Provide the [X, Y] coordinate of the cell's center where the given text is located.  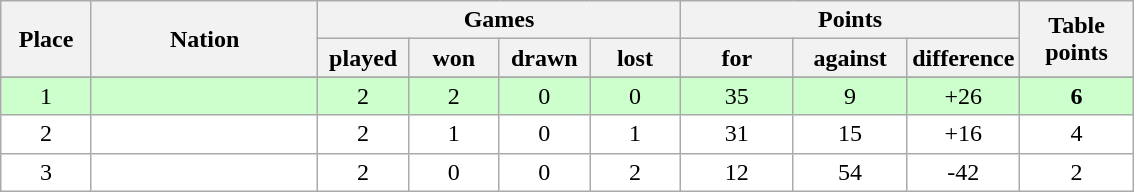
4 [1076, 134]
lost [636, 58]
Points [850, 20]
54 [850, 172]
played [364, 58]
Games [499, 20]
+16 [964, 134]
won [454, 58]
35 [736, 96]
Tablepoints [1076, 39]
6 [1076, 96]
Place [46, 39]
31 [736, 134]
15 [850, 134]
difference [964, 58]
drawn [544, 58]
against [850, 58]
Nation [204, 39]
3 [46, 172]
-42 [964, 172]
9 [850, 96]
12 [736, 172]
+26 [964, 96]
for [736, 58]
